Extract the (x, y) coordinate from the center of the cell holding the provided text.  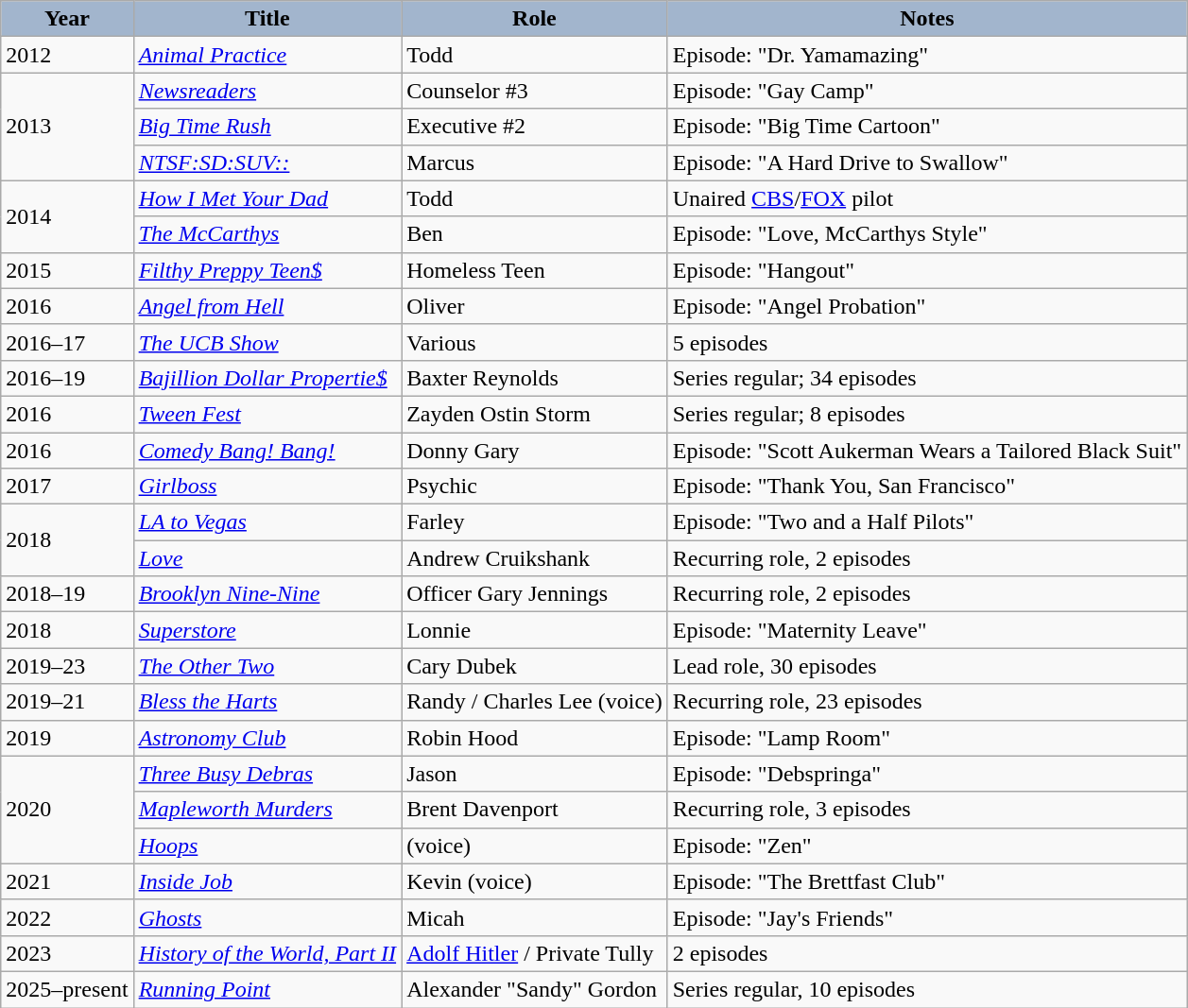
2023 (67, 953)
Zayden Ostin Storm (535, 414)
Baxter Reynolds (535, 378)
Lonnie (535, 630)
Mapleworth Murders (267, 810)
Superstore (267, 630)
Running Point (267, 989)
NTSF:SD:SUV:: (267, 162)
How I Met Your Dad (267, 198)
Homeless Teen (535, 270)
Filthy Preppy Teen$ (267, 270)
Inside Job (267, 881)
Counselor #3 (535, 91)
Episode: "A Hard Drive to Swallow" (926, 162)
Comedy Bang! Bang! (267, 451)
Title (267, 19)
2012 (67, 55)
Donny Gary (535, 451)
2016–19 (67, 378)
Cary Dubek (535, 666)
Episode: "Thank You, San Francisco" (926, 487)
Episode: "Maternity Leave" (926, 630)
Big Time Rush (267, 127)
Newsreaders (267, 91)
Robin Hood (535, 738)
5 episodes (926, 342)
Jason (535, 774)
Notes (926, 19)
Episode: "Gay Camp" (926, 91)
Year (67, 19)
Episode: "Angel Probation" (926, 306)
Series regular, 10 episodes (926, 989)
LA to Vegas (267, 522)
History of the World, Part II (267, 953)
Episode: "Love, McCarthys Style" (926, 234)
Episode: "Lamp Room" (926, 738)
Marcus (535, 162)
2016–17 (67, 342)
2025–present (67, 989)
Angel from Hell (267, 306)
2014 (67, 216)
Unaired CBS/FOX pilot (926, 198)
2015 (67, 270)
Brent Davenport (535, 810)
Episode: "Debspringa" (926, 774)
Animal Practice (267, 55)
Executive #2 (535, 127)
Series regular; 8 episodes (926, 414)
The McCarthys (267, 234)
Episode: "The Brettfast Club" (926, 881)
Episode: "Two and a Half Pilots" (926, 522)
Recurring role, 3 episodes (926, 810)
Three Busy Debras (267, 774)
Randy / Charles Lee (voice) (535, 702)
Lead role, 30 episodes (926, 666)
Kevin (voice) (535, 881)
2019–21 (67, 702)
Episode: "Scott Aukerman Wears a Tailored Black Suit" (926, 451)
Hoops (267, 846)
2018–19 (67, 594)
Various (535, 342)
2019–23 (67, 666)
Farley (535, 522)
Episode: "Hangout" (926, 270)
The UCB Show (267, 342)
Officer Gary Jennings (535, 594)
Adolf Hitler / Private Tully (535, 953)
Episode: "Zen" (926, 846)
Series regular; 34 episodes (926, 378)
Ben (535, 234)
Andrew Cruikshank (535, 558)
Brooklyn Nine-Nine (267, 594)
2017 (67, 487)
Alexander "Sandy" Gordon (535, 989)
Role (535, 19)
Psychic (535, 487)
2019 (67, 738)
Girlboss (267, 487)
Episode: "Jay's Friends" (926, 917)
The Other Two (267, 666)
Micah (535, 917)
Bless the Harts (267, 702)
2020 (67, 810)
Ghosts (267, 917)
(voice) (535, 846)
Recurring role, 23 episodes (926, 702)
Episode: "Big Time Cartoon" (926, 127)
Tween Fest (267, 414)
Bajillion Dollar Propertie$ (267, 378)
Astronomy Club (267, 738)
2021 (67, 881)
Episode: "Dr. Yamamazing" (926, 55)
2013 (67, 127)
2022 (67, 917)
2 episodes (926, 953)
Love (267, 558)
Oliver (535, 306)
